Pinpoint the cell where the given text exists, returning its [x, y] midpoint coordinate. 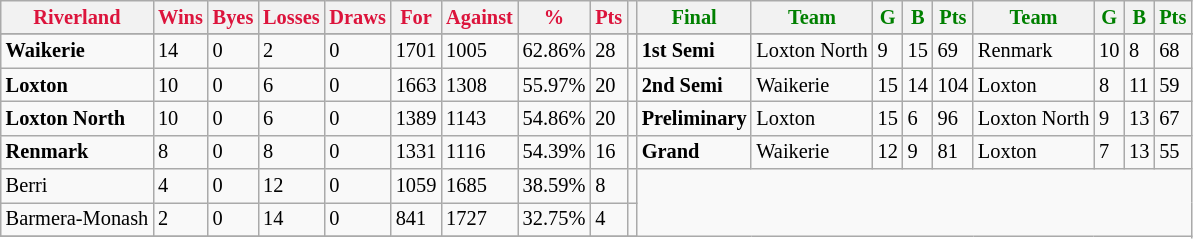
For [416, 17]
Wins [180, 17]
Draws [357, 17]
841 [416, 219]
96 [953, 118]
1727 [480, 219]
Grand [694, 152]
2nd Semi [694, 85]
1308 [480, 85]
1005 [480, 51]
1116 [480, 152]
59 [1172, 85]
104 [953, 85]
Preliminary [694, 118]
62.86% [554, 51]
Byes [233, 17]
1663 [416, 85]
1685 [480, 186]
Losses [291, 17]
81 [953, 152]
Final [694, 17]
32.75% [554, 219]
Against [480, 17]
54.39% [554, 152]
68 [1172, 51]
7 [1109, 152]
16 [608, 152]
1701 [416, 51]
Riverland [77, 17]
55.97% [554, 85]
Berri [77, 186]
38.59% [554, 186]
1st Semi [694, 51]
69 [953, 51]
11 [1139, 85]
1389 [416, 118]
1143 [480, 118]
55 [1172, 152]
67 [1172, 118]
Barmera-Monash [77, 219]
% [554, 17]
54.86% [554, 118]
1059 [416, 186]
1331 [416, 152]
28 [608, 51]
